Locate the cell with the specified text and output its (X, Y) center coordinate. 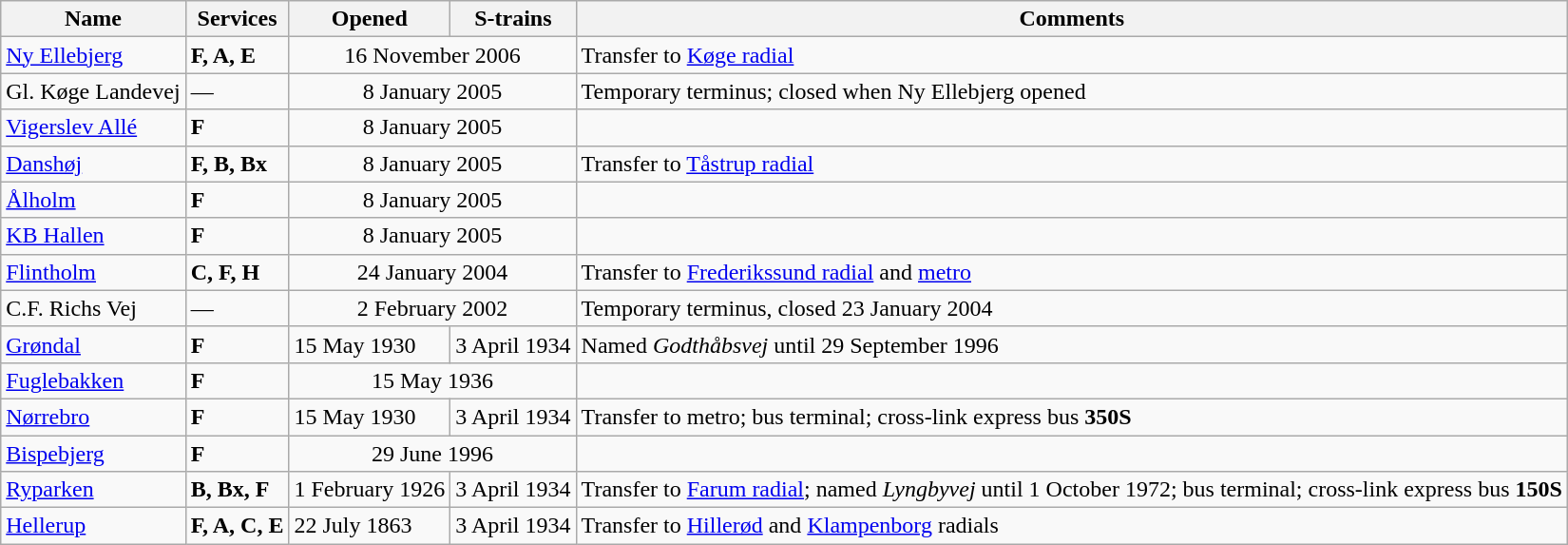
C, F, H (238, 272)
Transfer to Frederikssund radial and metro (1072, 272)
24 January 2004 (432, 272)
Services (238, 19)
KB Hallen (93, 236)
Transfer to Tåstrup radial (1072, 164)
Nørrebro (93, 417)
Name (93, 19)
Temporary terminus; closed when Ny Ellebjerg opened (1072, 91)
F, A, E (238, 55)
15 May 1936 (432, 380)
Flintholm (93, 272)
S-trains (513, 19)
Fuglebakken (93, 380)
F, A, C, E (238, 526)
Grøndal (93, 344)
Bispebjerg (93, 454)
Temporary terminus, closed 23 January 2004 (1072, 308)
Hellerup (93, 526)
Ålholm (93, 200)
Transfer to Køge radial (1072, 55)
Ryparken (93, 490)
Gl. Køge Landevej (93, 91)
Vigerslev Allé (93, 127)
Transfer to metro; bus terminal; cross-link express bus 350S (1072, 417)
F, B, Bx (238, 164)
Ny Ellebjerg (93, 55)
29 June 1996 (432, 454)
1 February 1926 (370, 490)
Opened (370, 19)
Danshøj (93, 164)
C.F. Richs Vej (93, 308)
2 February 2002 (432, 308)
Named Godthåbsvej until 29 September 1996 (1072, 344)
B, Bx, F (238, 490)
Transfer to Hillerød and Klampenborg radials (1072, 526)
Transfer to Farum radial; named Lyngbyvej until 1 October 1972; bus terminal; cross-link express bus 150S (1072, 490)
16 November 2006 (432, 55)
Comments (1072, 19)
22 July 1863 (370, 526)
